From the cell containing the given text, extract its center point as [X, Y] coordinate. 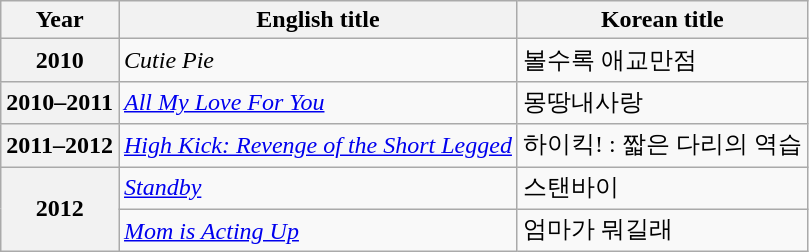
Year [60, 20]
Standby [318, 188]
하이킥! : 짧은 다리의 역습 [662, 146]
2010 [60, 60]
2011–2012 [60, 146]
엄마가 뭐길래 [662, 230]
All My Love For You [318, 102]
High Kick: Revenge of the Short Legged [318, 146]
Korean title [662, 20]
몽땅내사랑 [662, 102]
2012 [60, 208]
Cutie Pie [318, 60]
볼수록 애교만점 [662, 60]
2010–2011 [60, 102]
English title [318, 20]
Mom is Acting Up [318, 230]
스탠바이 [662, 188]
